Output the (X, Y) coordinate of the center of the cell containing the given text.  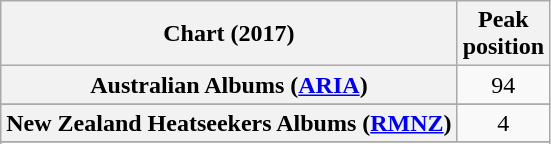
Chart (2017) (229, 34)
94 (503, 85)
New Zealand Heatseekers Albums (RMNZ) (229, 123)
Australian Albums (ARIA) (229, 85)
Peak position (503, 34)
4 (503, 123)
